Determine the [X, Y] coordinate at the center of the cell enclosing the given text.  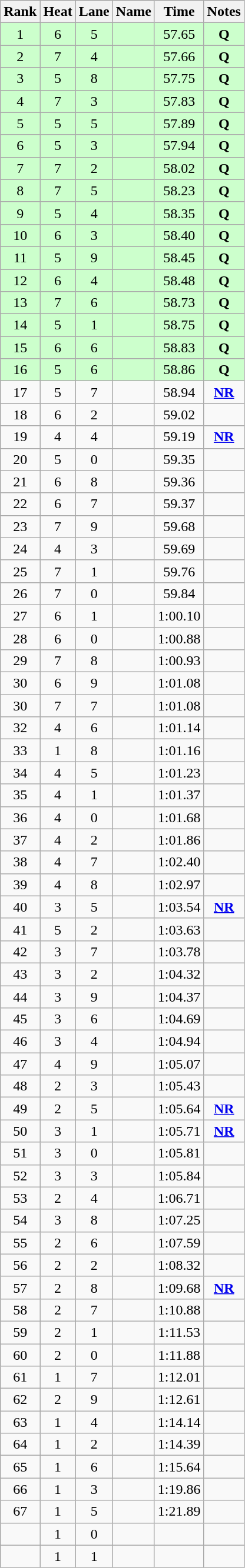
59.68 [179, 526]
58 [20, 1310]
44 [20, 997]
16 [20, 370]
42 [20, 952]
1:00.10 [179, 616]
1:04.94 [179, 1042]
1:00.93 [179, 661]
61 [20, 1377]
35 [20, 795]
50 [20, 1131]
1:21.89 [179, 1512]
59.02 [179, 415]
17 [20, 392]
57.89 [179, 124]
21 [20, 482]
1:06.71 [179, 1198]
32 [20, 728]
1:05.43 [179, 1086]
1:01.68 [179, 818]
12 [20, 281]
1:00.88 [179, 638]
58.48 [179, 281]
1:05.71 [179, 1131]
29 [20, 661]
20 [20, 459]
1:05.07 [179, 1064]
58.40 [179, 235]
1:09.68 [179, 1287]
52 [20, 1176]
10 [20, 235]
25 [20, 571]
1:04.32 [179, 974]
57.83 [179, 101]
57 [20, 1287]
1:14.14 [179, 1422]
Rank [20, 12]
64 [20, 1444]
1:04.37 [179, 997]
59.37 [179, 504]
38 [20, 862]
1:03.54 [179, 907]
1:01.14 [179, 728]
34 [20, 773]
59.19 [179, 437]
15 [20, 348]
39 [20, 885]
67 [20, 1512]
40 [20, 907]
48 [20, 1086]
59.36 [179, 482]
28 [20, 638]
Notes [224, 12]
43 [20, 974]
1:05.84 [179, 1176]
60 [20, 1355]
27 [20, 616]
1:01.23 [179, 773]
1:03.63 [179, 929]
Time [179, 12]
1:05.64 [179, 1109]
49 [20, 1109]
1:12.61 [179, 1400]
1:04.69 [179, 1019]
11 [20, 258]
57.75 [179, 79]
58.35 [179, 213]
58.75 [179, 325]
58.23 [179, 191]
59 [20, 1332]
1:07.25 [179, 1220]
1:11.88 [179, 1355]
33 [20, 750]
58.73 [179, 303]
1:01.37 [179, 795]
57.65 [179, 34]
Lane [94, 12]
58.45 [179, 258]
Heat [58, 12]
1:12.01 [179, 1377]
1:07.59 [179, 1243]
65 [20, 1467]
56 [20, 1265]
59.35 [179, 459]
66 [20, 1489]
54 [20, 1220]
53 [20, 1198]
1:08.32 [179, 1265]
37 [20, 840]
57.94 [179, 146]
58.83 [179, 348]
57.66 [179, 56]
23 [20, 526]
63 [20, 1422]
46 [20, 1042]
1:19.86 [179, 1489]
1:01.86 [179, 840]
19 [20, 437]
1:02.97 [179, 885]
26 [20, 593]
1:14.39 [179, 1444]
59.76 [179, 571]
1:15.64 [179, 1467]
22 [20, 504]
1:10.88 [179, 1310]
59.69 [179, 549]
36 [20, 818]
1:11.53 [179, 1332]
51 [20, 1153]
1:03.78 [179, 952]
1:01.16 [179, 750]
41 [20, 929]
58.02 [179, 168]
1:02.40 [179, 862]
62 [20, 1400]
18 [20, 415]
14 [20, 325]
13 [20, 303]
Name [133, 12]
55 [20, 1243]
1:05.81 [179, 1153]
58.94 [179, 392]
47 [20, 1064]
58.86 [179, 370]
24 [20, 549]
59.84 [179, 593]
45 [20, 1019]
